Return the [x, y] coordinate for the center point of the cell that contains the specified text.  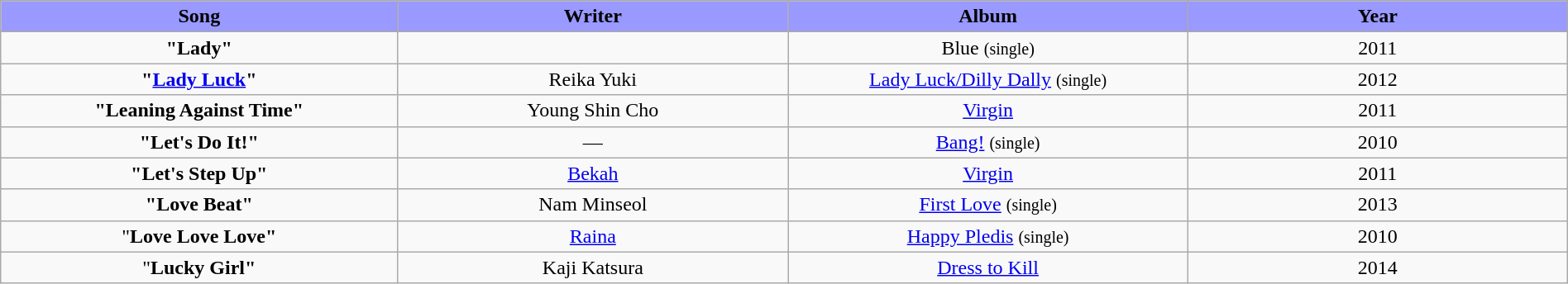
Nam Minseol [593, 205]
Lady Luck/Dilly Dally (single) [988, 79]
2012 [1378, 79]
"Love Beat" [199, 205]
"Let's Step Up" [199, 173]
Young Shin Cho [593, 111]
Reika Yuki [593, 79]
"Leaning Against Time" [199, 111]
Dress to Kill [988, 267]
"Lucky Girl" [199, 267]
2014 [1378, 267]
Year [1378, 17]
"Let's Do It!" [199, 142]
Writer [593, 17]
Blue (single) [988, 48]
Song [199, 17]
First Love (single) [988, 205]
Album [988, 17]
Kaji Katsura [593, 267]
"Lady Luck" [199, 79]
Bang! (single) [988, 142]
Happy Pledis (single) [988, 236]
Bekah [593, 173]
2013 [1378, 205]
— [593, 142]
"Love Love Love" [199, 236]
Raina [593, 236]
"Lady" [199, 48]
